Return the [X, Y] coordinate for the center point of the cell that contains the specified text.  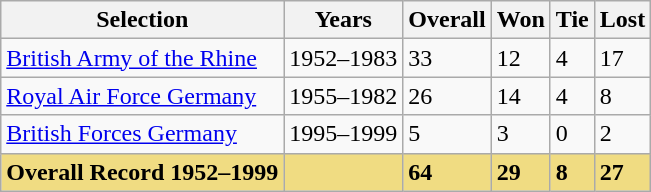
Years [344, 20]
17 [622, 58]
British Army of the Rhine [142, 58]
Tie [572, 20]
27 [622, 172]
British Forces Germany [142, 134]
Royal Air Force Germany [142, 96]
Overall Record 1952–1999 [142, 172]
2 [622, 134]
Won [520, 20]
1952–1983 [344, 58]
1995–1999 [344, 134]
26 [447, 96]
0 [572, 134]
12 [520, 58]
3 [520, 134]
Selection [142, 20]
33 [447, 58]
14 [520, 96]
64 [447, 172]
29 [520, 172]
Lost [622, 20]
1955–1982 [344, 96]
Overall [447, 20]
5 [447, 134]
